Locate the cell with the specified text and output its (X, Y) center coordinate. 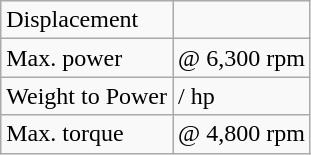
/ hp (242, 96)
Weight to Power (87, 96)
@ 6,300 rpm (242, 58)
Max. power (87, 58)
@ 4,800 rpm (242, 134)
Displacement (87, 20)
Max. torque (87, 134)
